From the cell containing the given text, extract its center point as [X, Y] coordinate. 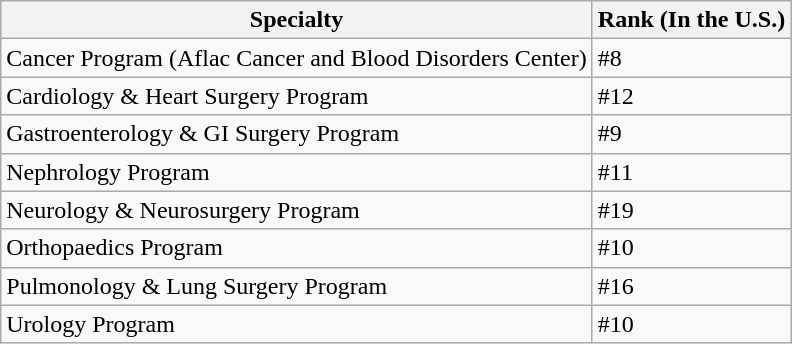
Cardiology & Heart Surgery Program [297, 96]
Specialty [297, 20]
#9 [691, 134]
#19 [691, 210]
#11 [691, 172]
Nephrology Program [297, 172]
Pulmonology & Lung Surgery Program [297, 286]
#12 [691, 96]
Urology Program [297, 324]
#16 [691, 286]
Orthopaedics Program [297, 248]
Cancer Program (Aflac Cancer and Blood Disorders Center) [297, 58]
Rank (In the U.S.) [691, 20]
#8 [691, 58]
Gastroenterology & GI Surgery Program [297, 134]
Neurology & Neurosurgery Program [297, 210]
